Locate the cell with the specified text and output its [X, Y] center coordinate. 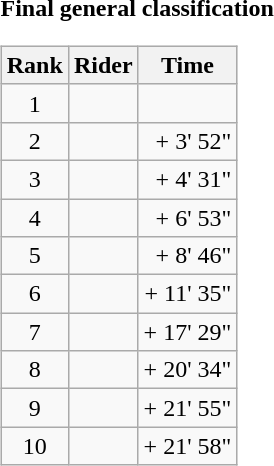
8 [34, 370]
3 [34, 179]
Rider [103, 65]
+ 20' 34" [188, 370]
1 [34, 103]
+ 11' 35" [188, 294]
+ 17' 29" [188, 332]
5 [34, 256]
+ 21' 55" [188, 408]
+ 3' 52" [188, 141]
+ 4' 31" [188, 179]
Time [188, 65]
4 [34, 217]
7 [34, 332]
+ 21' 58" [188, 446]
2 [34, 141]
9 [34, 408]
+ 6' 53" [188, 217]
6 [34, 294]
Rank [34, 65]
+ 8' 46" [188, 256]
10 [34, 446]
